For the text-containing cell, return its midpoint in [X, Y] coordinate format. 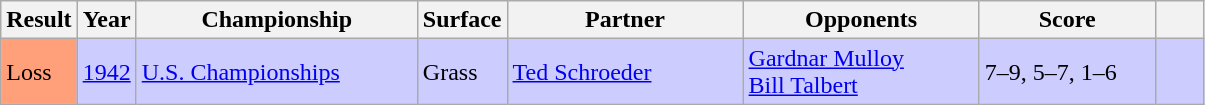
1942 [106, 72]
7–9, 5–7, 1–6 [1067, 72]
Ted Schroeder [625, 72]
Gardnar Mulloy Bill Talbert [861, 72]
Partner [625, 20]
Result [39, 20]
Surface [462, 20]
Grass [462, 72]
Loss [39, 72]
Score [1067, 20]
Championship [276, 20]
Year [106, 20]
Opponents [861, 20]
U.S. Championships [276, 72]
